Search for the cell housing the specified text and yield its [x, y] center coordinate. 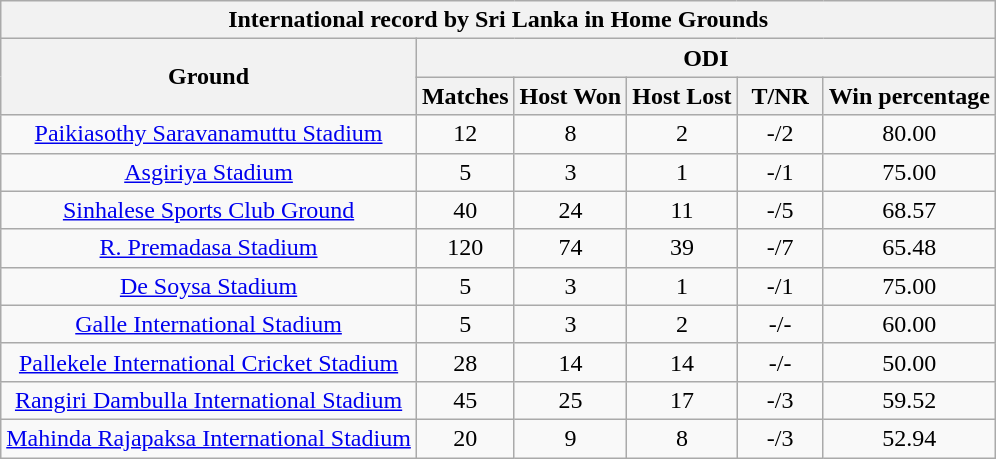
ODI [706, 58]
T/NR [780, 96]
Host Won [570, 96]
9 [570, 438]
Paikiasothy Saravanamuttu Stadium [209, 134]
74 [570, 248]
39 [682, 248]
Asgiriya Stadium [209, 172]
Mahinda Rajapaksa International Stadium [209, 438]
50.00 [909, 362]
52.94 [909, 438]
-/2 [780, 134]
12 [465, 134]
59.52 [909, 400]
-/5 [780, 210]
Matches [465, 96]
60.00 [909, 324]
Ground [209, 77]
-/7 [780, 248]
Sinhalese Sports Club Ground [209, 210]
17 [682, 400]
Galle International Stadium [209, 324]
Win percentage [909, 96]
11 [682, 210]
68.57 [909, 210]
40 [465, 210]
120 [465, 248]
80.00 [909, 134]
25 [570, 400]
20 [465, 438]
Pallekele International Cricket Stadium [209, 362]
Rangiri Dambulla International Stadium [209, 400]
R. Premadasa Stadium [209, 248]
65.48 [909, 248]
28 [465, 362]
24 [570, 210]
International record by Sri Lanka in Home Grounds [498, 20]
45 [465, 400]
Host Lost [682, 96]
De Soysa Stadium [209, 286]
